Identify which cell holds the provided text, then report its (x, y) central coordinate. 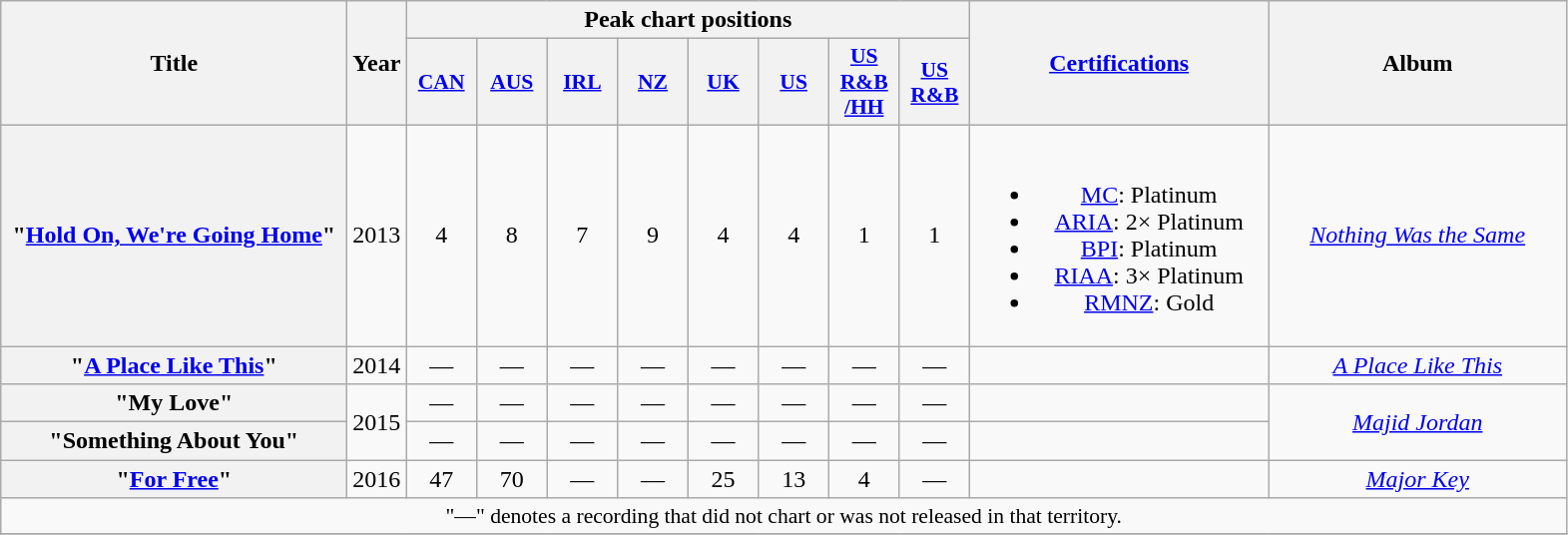
2014 (377, 364)
25 (723, 479)
9 (653, 236)
"Something About You" (174, 441)
Year (377, 64)
A Place Like This (1417, 364)
2013 (377, 236)
USR&B/HH (864, 82)
Major Key (1417, 479)
13 (794, 479)
CAN (441, 82)
"My Love" (174, 403)
Peak chart positions (689, 20)
"—" denotes a recording that did not chart or was not released in that territory. (784, 516)
"A Place Like This" (174, 364)
AUS (511, 82)
2016 (377, 479)
47 (441, 479)
7 (583, 236)
70 (511, 479)
USR&B (934, 82)
Majid Jordan (1417, 422)
Title (174, 64)
Certifications (1120, 64)
8 (511, 236)
MC: PlatinumARIA: 2× PlatinumBPI: PlatinumRIAA: 3× PlatinumRMNZ: Gold (1120, 236)
"For Free" (174, 479)
IRL (583, 82)
Album (1417, 64)
"Hold On, We're Going Home" (174, 236)
UK (723, 82)
NZ (653, 82)
Nothing Was the Same (1417, 236)
US (794, 82)
2015 (377, 422)
